Identify which cell holds the provided text, then report its [x, y] central coordinate. 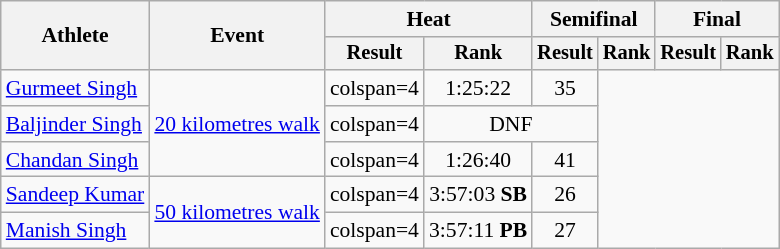
1:26:40 [478, 160]
35 [565, 88]
Chandan Singh [76, 160]
20 kilometres walk [237, 124]
1:25:22 [478, 88]
Gurmeet Singh [76, 88]
Final [716, 19]
Baljinder Singh [76, 124]
Manish Singh [76, 231]
3:57:11 PB [478, 231]
Heat [428, 19]
26 [565, 195]
27 [565, 231]
DNF [511, 124]
Event [237, 36]
41 [565, 160]
3:57:03 SB [478, 195]
50 kilometres walk [237, 212]
Semifinal [594, 19]
Sandeep Kumar [76, 195]
Athlete [76, 36]
